Output the [X, Y] coordinate of the center of the cell containing the given text.  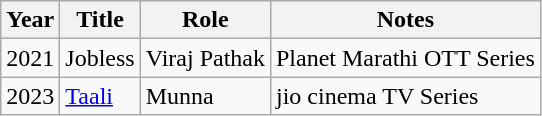
jio cinema TV Series [405, 96]
Viraj Pathak [205, 58]
2021 [30, 58]
Notes [405, 20]
Role [205, 20]
Jobless [100, 58]
Taali [100, 96]
Year [30, 20]
Planet Marathi OTT Series [405, 58]
Munna [205, 96]
Title [100, 20]
2023 [30, 96]
